Detect which cell encompasses the target text, then output its [x, y] center coordinate. 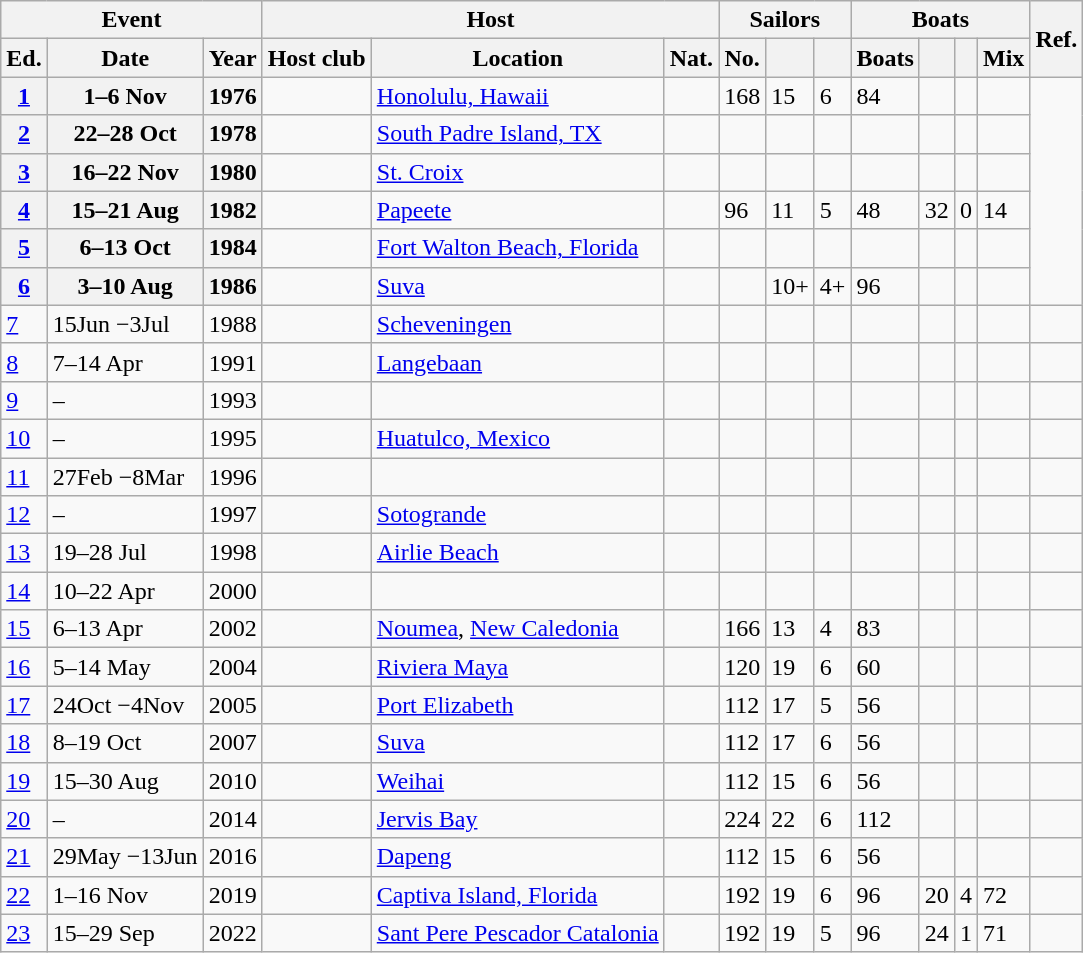
83 [885, 629]
2002 [232, 629]
Port Elizabeth [518, 705]
Langebaan [518, 362]
8–19 Oct [125, 743]
Huatulco, Mexico [518, 438]
21 [24, 857]
2022 [232, 933]
2005 [232, 705]
2010 [232, 781]
71 [1003, 933]
0 [966, 210]
2014 [232, 819]
St. Croix [518, 172]
16 [24, 667]
Honolulu, Hawaii [518, 96]
15Jun −3Jul [125, 324]
Jervis Bay [518, 819]
224 [742, 819]
1984 [232, 248]
Airlie Beach [518, 553]
24 [936, 933]
5–14 May [125, 667]
18 [24, 743]
Event [132, 20]
Date [125, 58]
Year [232, 58]
1–6 Nov [125, 96]
60 [885, 667]
15–29 Sep [125, 933]
1976 [232, 96]
48 [885, 210]
Noumea, New Caledonia [518, 629]
15–30 Aug [125, 781]
19–28 Jul [125, 553]
1993 [232, 400]
Ed. [24, 58]
1991 [232, 362]
Sotogrande [518, 515]
16–22 Nov [125, 172]
2004 [232, 667]
2007 [232, 743]
15–21 Aug [125, 210]
3–10 Aug [125, 286]
No. [742, 58]
23 [24, 933]
1995 [232, 438]
1–16 Nov [125, 895]
1998 [232, 553]
2019 [232, 895]
2000 [232, 591]
Host club [316, 58]
6–13 Oct [125, 248]
Weihai [518, 781]
Papeete [518, 210]
1996 [232, 477]
10+ [790, 286]
27Feb −8Mar [125, 477]
Location [518, 58]
9 [24, 400]
6–13 Apr [125, 629]
72 [1003, 895]
Nat. [691, 58]
Host [490, 20]
Ref. [1056, 39]
166 [742, 629]
Captiva Island, Florida [518, 895]
1997 [232, 515]
1986 [232, 286]
7 [24, 324]
Riviera Maya [518, 667]
Sant Pere Pescador Catalonia [518, 933]
3 [24, 172]
120 [742, 667]
8 [24, 362]
1988 [232, 324]
1978 [232, 134]
168 [742, 96]
10–22 Apr [125, 591]
4+ [832, 286]
Dapeng [518, 857]
Mix [1003, 58]
84 [885, 96]
10 [24, 438]
Fort Walton Beach, Florida [518, 248]
Sailors [785, 20]
22–28 Oct [125, 134]
12 [24, 515]
Scheveningen [518, 324]
1982 [232, 210]
24Oct −4Nov [125, 705]
2016 [232, 857]
29May −13Jun [125, 857]
South Padre Island, TX [518, 134]
7–14 Apr [125, 362]
32 [936, 210]
2 [24, 134]
1980 [232, 172]
